From the cell containing the given text, extract its center point as [X, Y] coordinate. 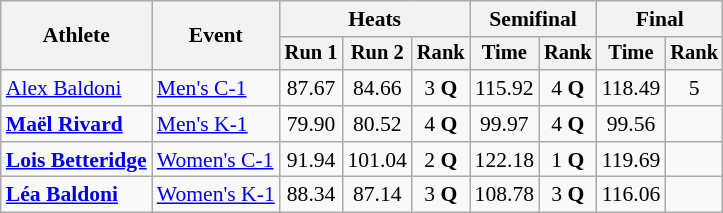
Run 1 [312, 54]
Event [216, 36]
Maël Rivard [76, 124]
Athlete [76, 36]
Lois Betteridge [76, 160]
87.14 [376, 195]
88.34 [312, 195]
87.67 [312, 88]
84.66 [376, 88]
116.06 [632, 195]
108.78 [504, 195]
2 Q [441, 160]
115.92 [504, 88]
Alex Baldoni [76, 88]
Run 2 [376, 54]
79.90 [312, 124]
Women's K-1 [216, 195]
Semifinal [534, 19]
80.52 [376, 124]
122.18 [504, 160]
Heats [375, 19]
Men's K-1 [216, 124]
Men's C-1 [216, 88]
91.94 [312, 160]
118.49 [632, 88]
Léa Baldoni [76, 195]
99.97 [504, 124]
119.69 [632, 160]
5 [694, 88]
Final [660, 19]
Women's C-1 [216, 160]
99.56 [632, 124]
1 Q [568, 160]
101.04 [376, 160]
